Find where the given text appears and provide that cell's center as (X, Y) coordinate. 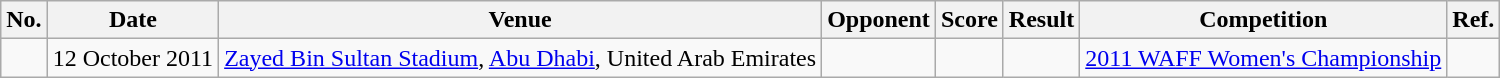
12 October 2011 (132, 58)
Venue (520, 20)
Score (969, 20)
Result (1041, 20)
Opponent (879, 20)
Ref. (1474, 20)
Competition (1264, 20)
No. (24, 20)
Zayed Bin Sultan Stadium, Abu Dhabi, United Arab Emirates (520, 58)
Date (132, 20)
2011 WAFF Women's Championship (1264, 58)
